Output the (X, Y) coordinate of the center of the cell containing the given text.  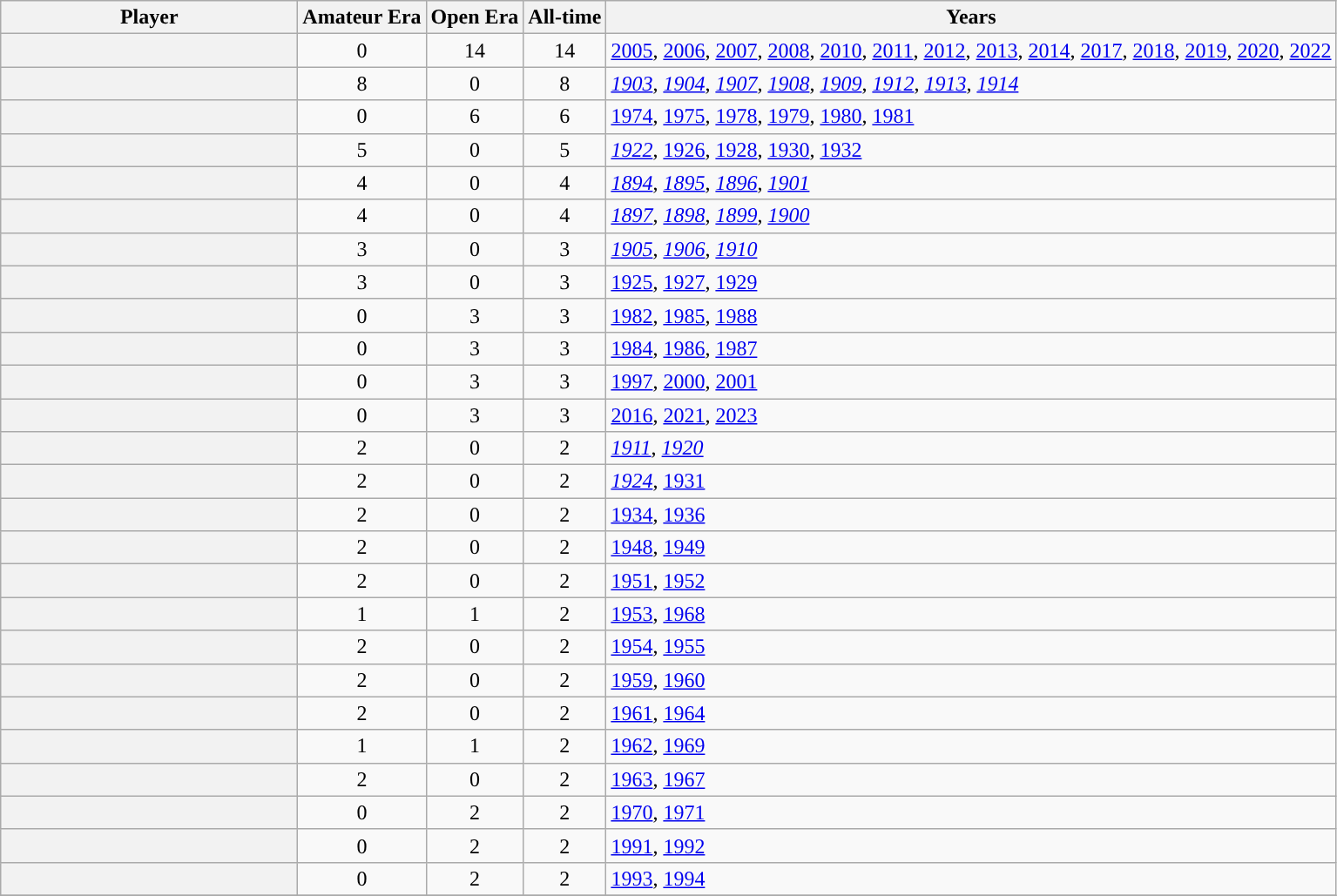
1922, 1926, 1928, 1930, 1932 (971, 150)
1925, 1927, 1929 (971, 282)
1954, 1955 (971, 647)
Open Era (475, 17)
1982, 1985, 1988 (971, 315)
1993, 1994 (971, 879)
1991, 1992 (971, 845)
1962, 1969 (971, 746)
1934, 1936 (971, 515)
1961, 1964 (971, 713)
1951, 1952 (971, 581)
2005, 2006, 2007, 2008, 2010, 2011, 2012, 2013, 2014, 2017, 2018, 2019, 2020, 2022 (971, 51)
2016, 2021, 2023 (971, 415)
1897, 1898, 1899, 1900 (971, 216)
1903, 1904, 1907, 1908, 1909, 1912, 1913, 1914 (971, 84)
1959, 1960 (971, 680)
1905, 1906, 1910 (971, 249)
1894, 1895, 1896, 1901 (971, 183)
1948, 1949 (971, 548)
1974, 1975, 1978, 1979, 1980, 1981 (971, 117)
Years (971, 17)
1924, 1931 (971, 482)
1984, 1986, 1987 (971, 348)
1997, 2000, 2001 (971, 381)
All-time (564, 17)
1970, 1971 (971, 812)
Amateur Era (362, 17)
1963, 1967 (971, 779)
1911, 1920 (971, 448)
1953, 1968 (971, 614)
Player (150, 17)
